Determine the [x, y] coordinate at the center of the cell enclosing the given text.  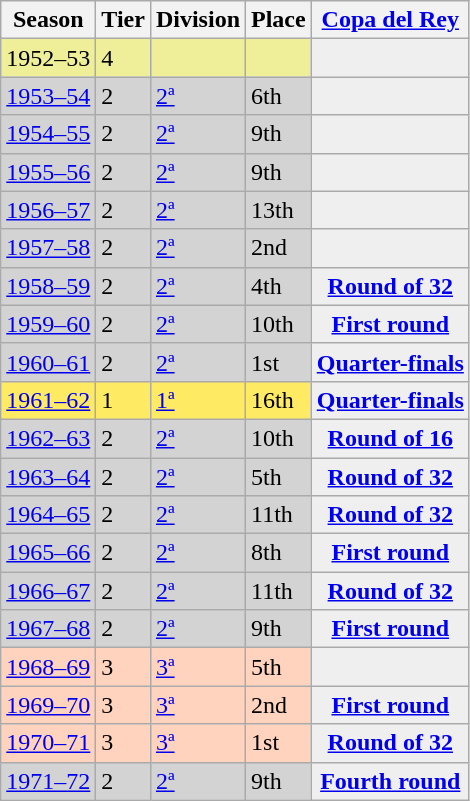
Copa del Rey [390, 20]
Tier [124, 20]
8th [279, 553]
1956–57 [48, 210]
1955–56 [48, 172]
1959–60 [48, 324]
1963–64 [48, 477]
4 [124, 58]
13th [279, 210]
1958–59 [48, 286]
1969–70 [48, 705]
1954–55 [48, 134]
Season [48, 20]
1953–54 [48, 96]
4th [279, 286]
1965–66 [48, 553]
1971–72 [48, 781]
1970–71 [48, 743]
Place [279, 20]
6th [279, 96]
16th [279, 400]
Round of 16 [390, 438]
1 [124, 400]
1967–68 [48, 629]
1ª [198, 400]
1968–69 [48, 667]
Division [198, 20]
1960–61 [48, 362]
1957–58 [48, 248]
1964–65 [48, 515]
1961–62 [48, 400]
Fourth round [390, 781]
1966–67 [48, 591]
1952–53 [48, 58]
1962–63 [48, 438]
